Output the (X, Y) coordinate of the center of the cell containing the given text.  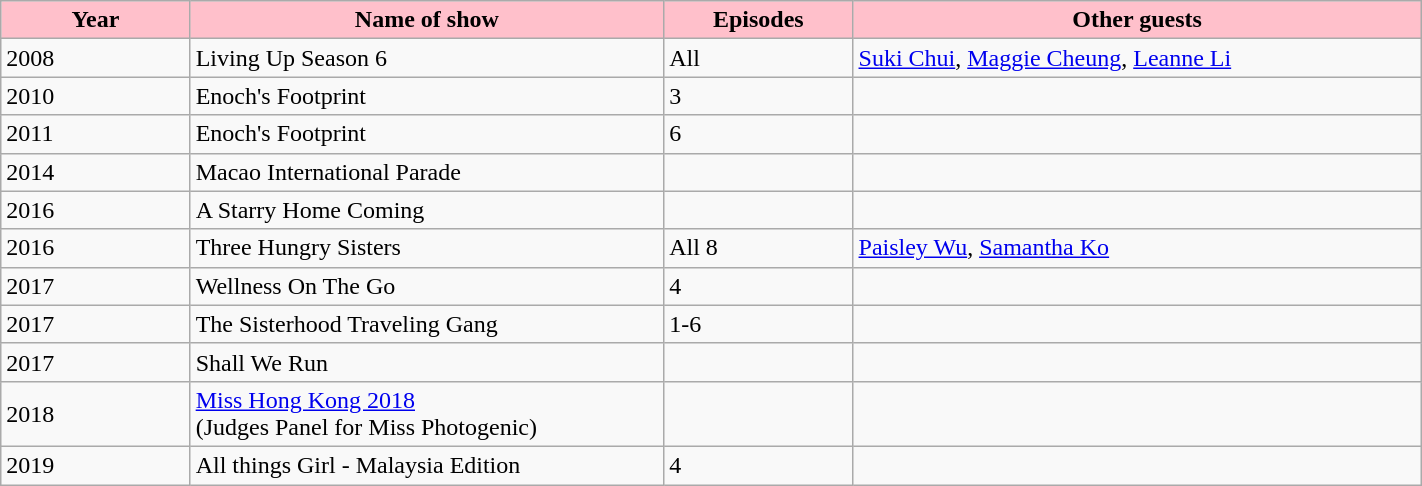
2010 (96, 96)
Suki Chui, Maggie Cheung, Leanne Li (1137, 58)
The Sisterhood Traveling Gang (427, 324)
A Starry Home Coming (427, 210)
6 (758, 134)
2019 (96, 465)
Miss Hong Kong 2018 (Judges Panel for Miss Photogenic) (427, 414)
2014 (96, 172)
Wellness On The Go (427, 286)
Paisley Wu, Samantha Ko (1137, 248)
1-6 (758, 324)
2011 (96, 134)
All 8 (758, 248)
2018 (96, 414)
Shall We Run (427, 362)
Living Up Season 6 (427, 58)
3 (758, 96)
Year (96, 20)
Episodes (758, 20)
Macao International Parade (427, 172)
All (758, 58)
Name of show (427, 20)
Three Hungry Sisters (427, 248)
2008 (96, 58)
All things Girl - Malaysia Edition (427, 465)
Other guests (1137, 20)
